Determine the [X, Y] coordinate at the center of the cell enclosing the given text.  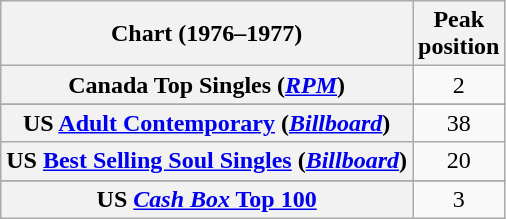
20 [459, 161]
Chart (1976–1977) [207, 34]
Peakposition [459, 34]
Canada Top Singles (RPM) [207, 85]
38 [459, 123]
US Adult Contemporary (Billboard) [207, 123]
3 [459, 199]
2 [459, 85]
US Best Selling Soul Singles (Billboard) [207, 161]
US Cash Box Top 100 [207, 199]
